Return the (x, y) coordinate for the center point of the cell that contains the specified text.  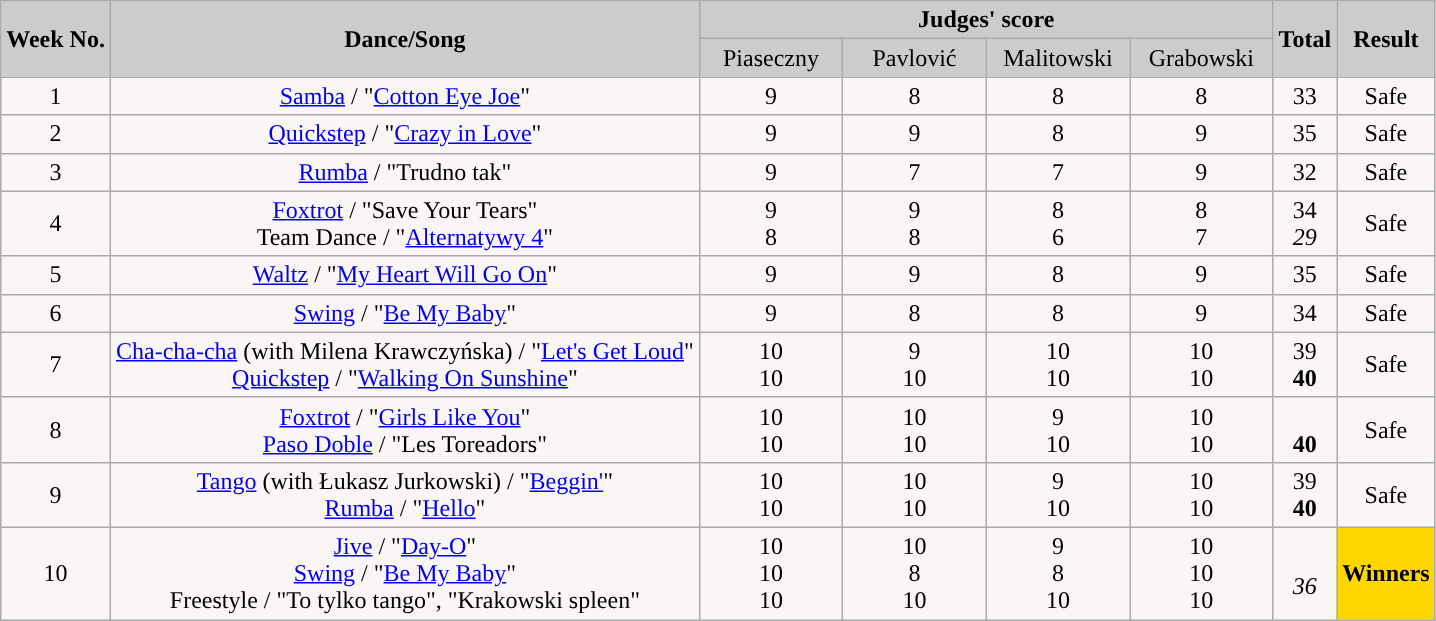
87 (1202, 224)
Swing / "Be My Baby" (404, 313)
32 (1305, 172)
Rumba / "Trudno tak" (404, 172)
2 (56, 134)
6 (56, 313)
Dance/Song (404, 39)
Grabowski (1202, 58)
Foxtrot / "Save Your Tears"Team Dance / "Alternatywy 4" (404, 224)
1 (56, 96)
Jive / "Day-O"Swing / "Be My Baby"Freestyle / "To tylko tango", "Krakowski spleen" (404, 573)
9810 (1058, 573)
34 (1305, 313)
33 (1305, 96)
Foxtrot / "Girls Like You"Paso Doble / "Les Toreadors" (404, 430)
5 (56, 275)
Malitowski (1058, 58)
Waltz / "My Heart Will Go On" (404, 275)
Samba / "Cotton Eye Joe" (404, 96)
Tango (with Łukasz Jurkowski) / "Beggin'"Rumba / "Hello" (404, 494)
10810 (914, 573)
Week No. (56, 39)
10 (56, 573)
3429 (1305, 224)
86 (1058, 224)
Cha-cha-cha (with Milena Krawczyńska) / "Let's Get Loud"Quickstep / "Walking On Sunshine" (404, 364)
Winners (1386, 573)
Pavlović (914, 58)
Result (1386, 39)
Quickstep / "Crazy in Love" (404, 134)
Judges' score (986, 20)
36 (1305, 573)
3 (56, 172)
Piaseczny (770, 58)
40 (1305, 430)
Total (1305, 39)
4 (56, 224)
